For the text-containing cell, return its midpoint in (X, Y) coordinate format. 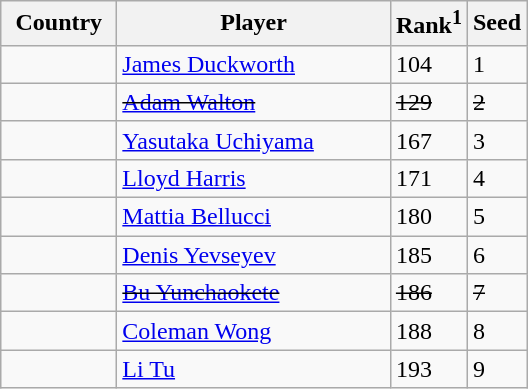
8 (496, 331)
Country (59, 24)
4 (496, 178)
129 (428, 102)
Mattia Bellucci (254, 217)
186 (428, 293)
193 (428, 369)
Seed (496, 24)
180 (428, 217)
Li Tu (254, 369)
Yasutaka Uchiyama (254, 140)
Rank1 (428, 24)
104 (428, 64)
5 (496, 217)
1 (496, 64)
James Duckworth (254, 64)
7 (496, 293)
Adam Walton (254, 102)
188 (428, 331)
Bu Yunchaokete (254, 293)
Player (254, 24)
2 (496, 102)
Denis Yevseyev (254, 255)
Lloyd Harris (254, 178)
Coleman Wong (254, 331)
6 (496, 255)
171 (428, 178)
3 (496, 140)
9 (496, 369)
167 (428, 140)
185 (428, 255)
